Output the [X, Y] coordinate of the center of the cell containing the given text.  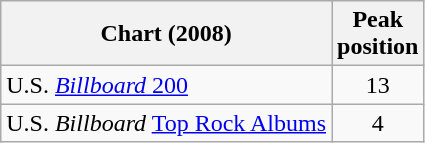
4 [378, 123]
U.S. Billboard Top Rock Albums [166, 123]
Peakposition [378, 34]
U.S. Billboard 200 [166, 85]
Chart (2008) [166, 34]
13 [378, 85]
